Scan for the cell matching the given text and deliver its [x, y] coordinate at center. 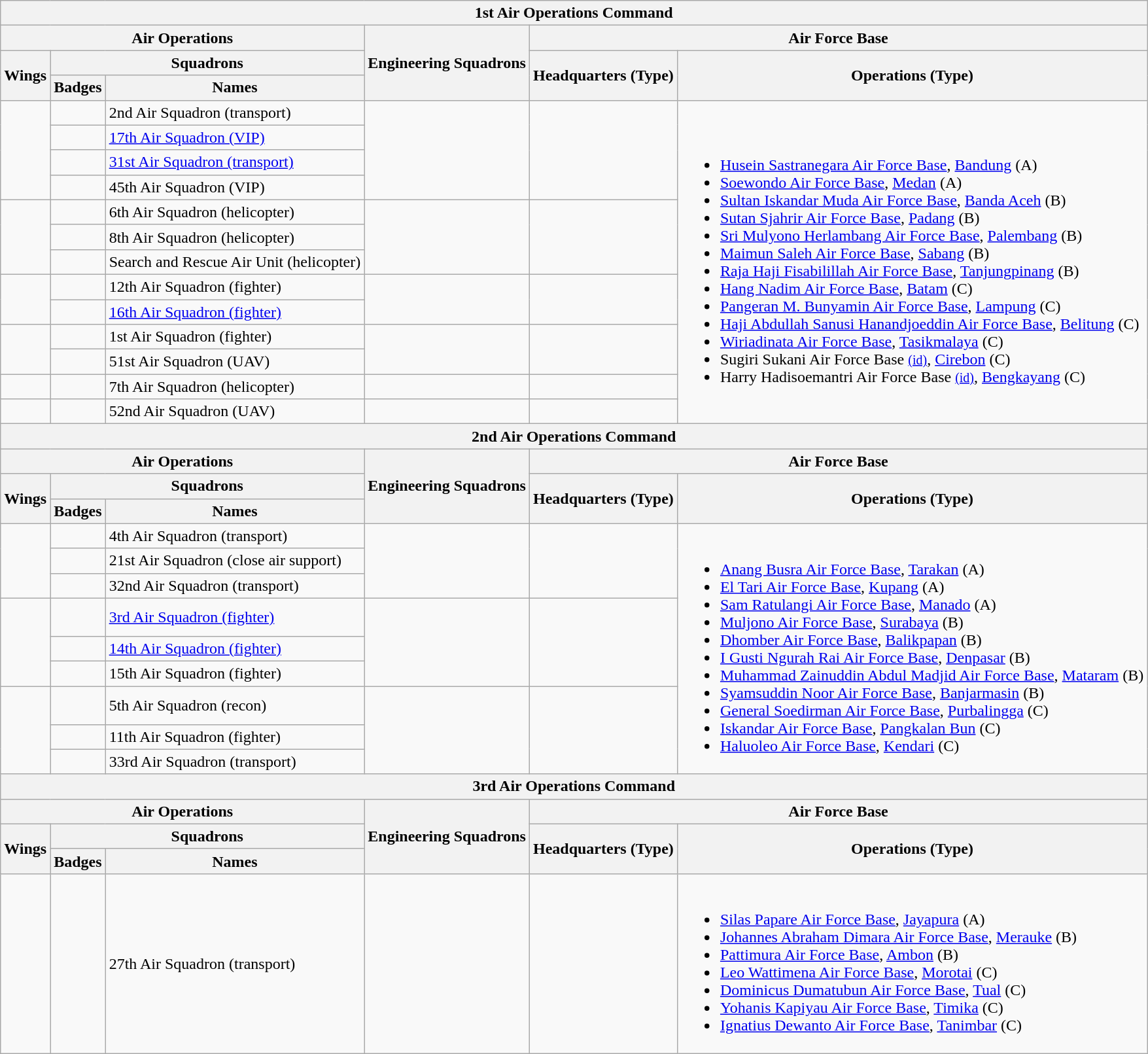
4th Air Squadron (transport) [235, 536]
8th Air Squadron (helicopter) [235, 237]
Search and Rescue Air Unit (helicopter) [235, 262]
32nd Air Squadron (transport) [235, 586]
33rd Air Squadron (transport) [235, 762]
7th Air Squadron (helicopter) [235, 387]
2nd Air Operations Command [574, 436]
2nd Air Squadron (transport) [235, 113]
14th Air Squadron (fighter) [235, 649]
6th Air Squadron (helicopter) [235, 212]
52nd Air Squadron (UAV) [235, 412]
51st Air Squadron (UAV) [235, 362]
45th Air Squadron (VIP) [235, 187]
17th Air Squadron (VIP) [235, 137]
16th Air Squadron (fighter) [235, 312]
31st Air Squadron (transport) [235, 162]
12th Air Squadron (fighter) [235, 287]
11th Air Squadron (fighter) [235, 737]
1st Air Operations Command [574, 13]
27th Air Squadron (transport) [235, 963]
1st Air Squadron (fighter) [235, 337]
5th Air Squadron (recon) [235, 705]
3rd Air Operations Command [574, 786]
21st Air Squadron (close air support) [235, 561]
15th Air Squadron (fighter) [235, 674]
3rd Air Squadron (fighter) [235, 617]
